Locate the cell with the specified text and output its [x, y] center coordinate. 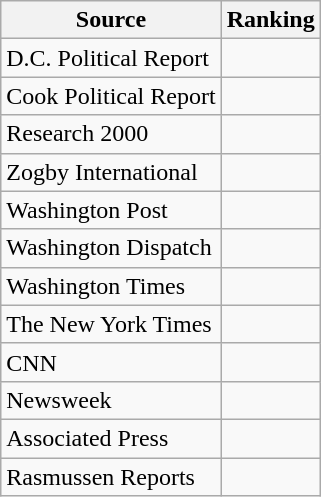
Source [111, 20]
Washington Post [111, 210]
Newsweek [111, 400]
Washington Dispatch [111, 248]
Cook Political Report [111, 96]
Associated Press [111, 438]
Research 2000 [111, 134]
CNN [111, 362]
The New York Times [111, 324]
D.C. Political Report [111, 58]
Ranking [270, 20]
Washington Times [111, 286]
Rasmussen Reports [111, 477]
Zogby International [111, 172]
